Scan for the cell matching the given text and deliver its [X, Y] coordinate at center. 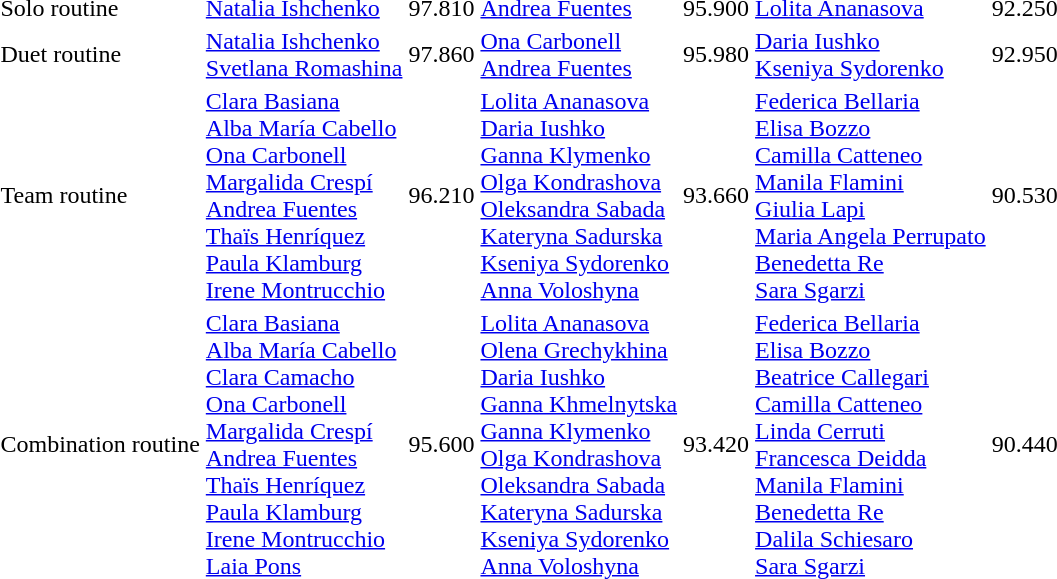
96.210 [442, 196]
97.860 [442, 54]
93.660 [716, 196]
Federica BellariaElisa BozzoCamilla CatteneoManila FlaminiGiulia LapiMaria Angela PerrupatoBenedetta ReSara Sgarzi [871, 196]
Clara BasianaAlba María CabelloOna CarbonellMargalida CrespíAndrea FuentesThaïs HenríquezPaula KlamburgIrene Montrucchio [304, 196]
Natalia IshchenkoSvetlana Romashina [304, 54]
Daria IushkoKseniya Sydorenko [871, 54]
Ona CarbonellAndrea Fuentes [579, 54]
95.980 [716, 54]
Lolita AnanasovaDaria IushkoGanna KlymenkoOlga KondrashovaOleksandra SabadaKateryna SadurskaKseniya SydorenkoAnna Voloshyna [579, 196]
